Find where the given text appears and provide that cell's center as [x, y] coordinate. 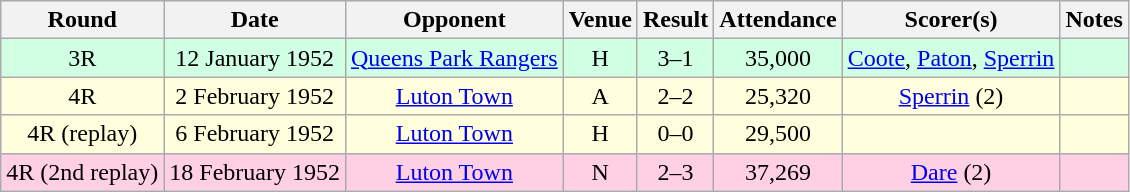
2–3 [675, 172]
Notes [1094, 20]
Venue [600, 20]
2 February 1952 [255, 96]
4R (replay) [82, 134]
2–2 [675, 96]
3R [82, 58]
Attendance [778, 20]
3–1 [675, 58]
35,000 [778, 58]
Scorer(s) [951, 20]
4R [82, 96]
6 February 1952 [255, 134]
25,320 [778, 96]
A [600, 96]
N [600, 172]
18 February 1952 [255, 172]
Opponent [454, 20]
Coote, Paton, Sperrin [951, 58]
4R (2nd replay) [82, 172]
12 January 1952 [255, 58]
Round [82, 20]
0–0 [675, 134]
Queens Park Rangers [454, 58]
29,500 [778, 134]
Sperrin (2) [951, 96]
Date [255, 20]
Dare (2) [951, 172]
Result [675, 20]
37,269 [778, 172]
